Return the (X, Y) coordinate for the center point of the cell that contains the specified text.  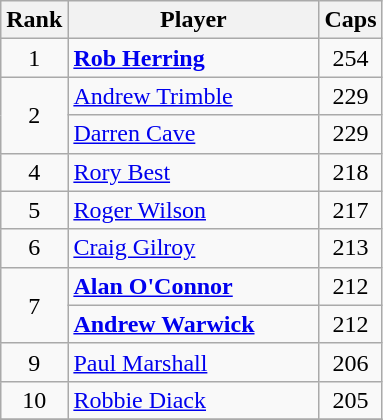
206 (350, 362)
Player (194, 20)
Alan O'Connor (194, 286)
6 (34, 248)
213 (350, 248)
205 (350, 400)
254 (350, 58)
Andrew Trimble (194, 96)
Andrew Warwick (194, 324)
1 (34, 58)
9 (34, 362)
218 (350, 172)
Rory Best (194, 172)
Rank (34, 20)
Roger Wilson (194, 210)
Darren Cave (194, 134)
Paul Marshall (194, 362)
Robbie Diack (194, 400)
Rob Herring (194, 58)
2 (34, 115)
4 (34, 172)
10 (34, 400)
Caps (350, 20)
7 (34, 305)
217 (350, 210)
Craig Gilroy (194, 248)
5 (34, 210)
